Pinpoint the cell where the given text exists, returning its (X, Y) midpoint coordinate. 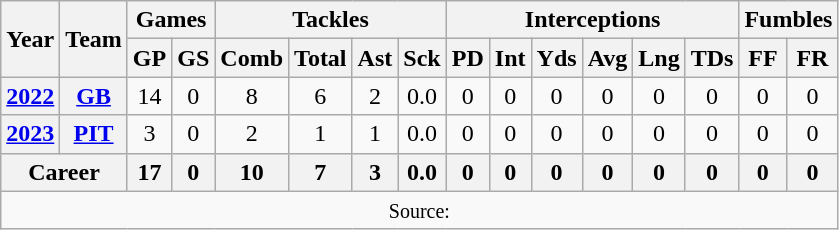
14 (149, 96)
FF (763, 58)
Year (30, 39)
6 (321, 96)
Tackles (330, 20)
PIT (94, 134)
Fumbles (788, 20)
FR (812, 58)
17 (149, 172)
10 (252, 172)
2023 (30, 134)
Int (510, 58)
Sck (422, 58)
Comb (252, 58)
Total (321, 58)
Interceptions (592, 20)
2022 (30, 96)
GB (94, 96)
PD (468, 58)
GP (149, 58)
Source: (420, 210)
Career (64, 172)
7 (321, 172)
Avg (608, 58)
GS (194, 58)
Games (170, 20)
Lng (659, 58)
Team (94, 39)
TDs (712, 58)
Yds (556, 58)
Ast (375, 58)
8 (252, 96)
